Extract the (X, Y) coordinate from the center of the cell holding the provided text.  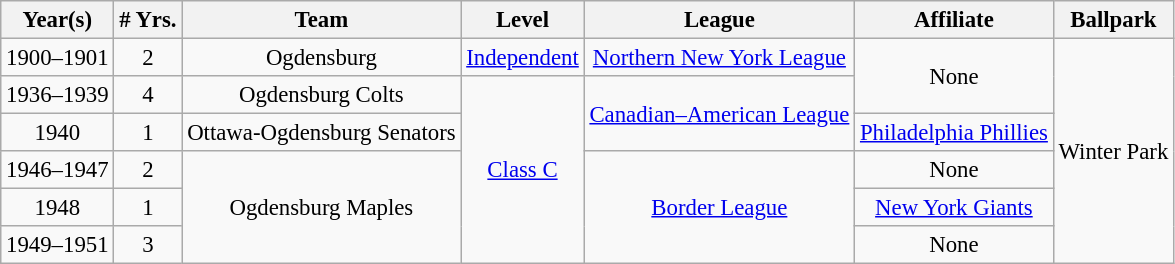
3 (148, 245)
1900–1901 (58, 58)
Team (322, 20)
1936–1939 (58, 95)
Class C (522, 170)
Independent (522, 58)
1949–1951 (58, 245)
4 (148, 95)
Ottawa-Ogdensburg Senators (322, 133)
Ogdensburg (322, 58)
Ballpark (1113, 20)
Philadelphia Phillies (954, 133)
Border League (720, 208)
Ogdensburg Colts (322, 95)
League (720, 20)
Year(s) (58, 20)
Ogdensburg Maples (322, 208)
New York Giants (954, 208)
Canadian–American League (720, 114)
Northern New York League (720, 58)
Level (522, 20)
1946–1947 (58, 170)
1940 (58, 133)
Affiliate (954, 20)
# Yrs. (148, 20)
1948 (58, 208)
